Detect which cell encompasses the target text, then output its [x, y] center coordinate. 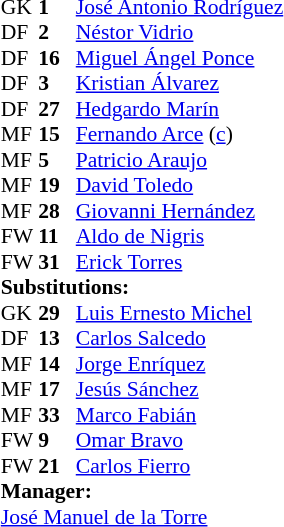
27 [57, 109]
Kristian Álvarez [180, 83]
Substitutions: [142, 287]
Fernando Arce (c) [180, 135]
21 [57, 466]
Jesús Sánchez [180, 389]
29 [57, 313]
Carlos Fierro [180, 466]
2 [57, 33]
Giovanni Hernández [180, 211]
17 [57, 389]
Carlos Salcedo [180, 339]
33 [57, 415]
5 [57, 160]
11 [57, 237]
13 [57, 339]
15 [57, 135]
Omar Bravo [180, 441]
16 [57, 58]
Aldo de Nigris [180, 237]
Jorge Enríquez [180, 364]
31 [57, 262]
14 [57, 364]
28 [57, 211]
David Toledo [180, 185]
Marco Fabián [180, 415]
19 [57, 185]
GK [20, 313]
Néstor Vidrio [180, 33]
9 [57, 441]
Hedgardo Marín [180, 109]
Miguel Ángel Ponce [180, 58]
Luis Ernesto Michel [180, 313]
Patricio Araujo [180, 160]
Manager: [142, 491]
3 [57, 83]
Erick Torres [180, 262]
